Find where the given text appears and provide that cell's center as (X, Y) coordinate. 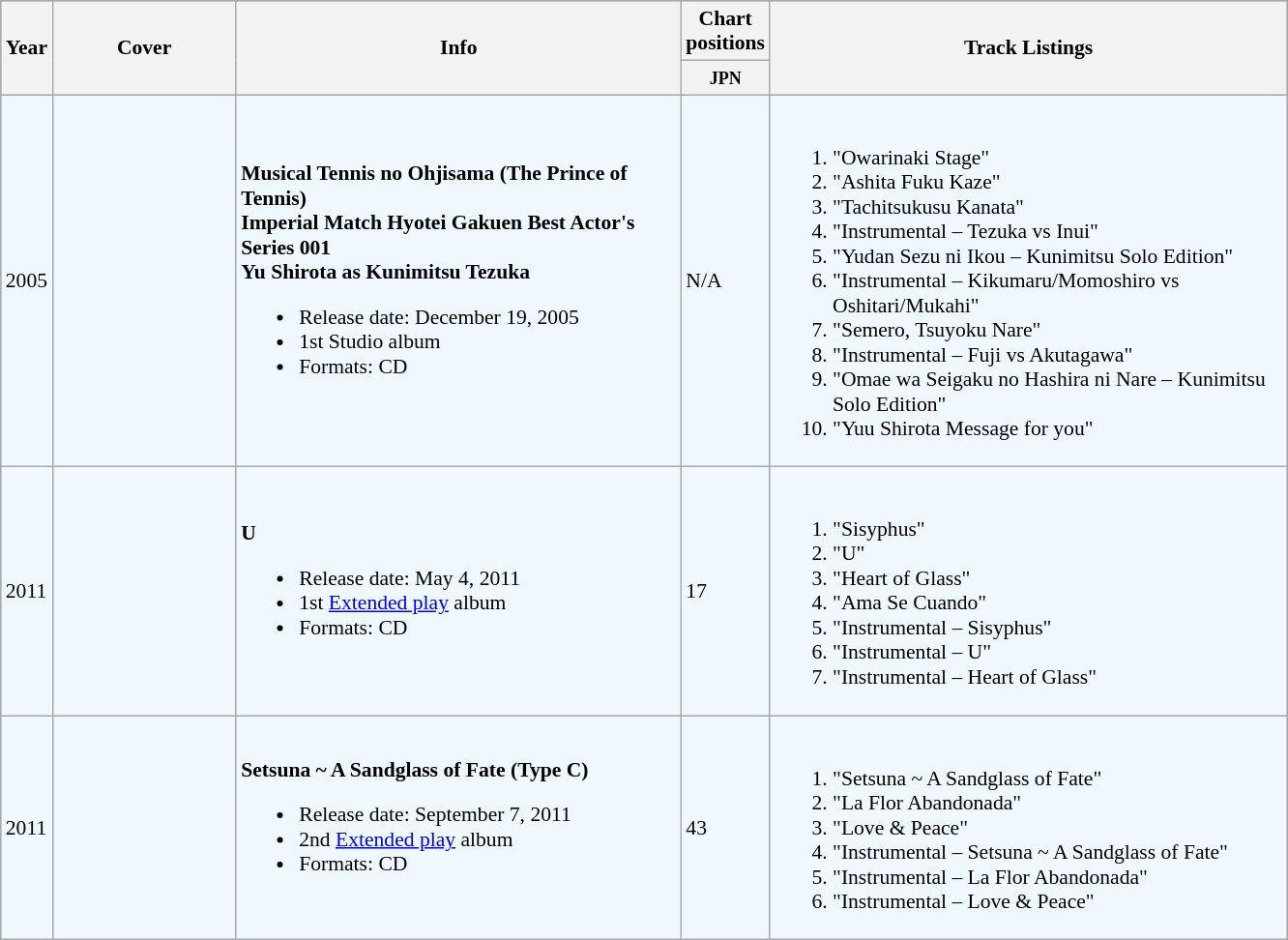
Chart positions (725, 31)
43 (725, 828)
Info (458, 48)
"Sisyphus""U""Heart of Glass""Ama Se Cuando""Instrumental – Sisyphus""Instrumental – U""Instrumental – Heart of Glass" (1029, 592)
Track Listings (1029, 48)
Year (27, 48)
2005 (27, 280)
Cover (144, 48)
17 (725, 592)
URelease date: May 4, 20111st Extended play albumFormats: CD (458, 592)
JPN (725, 77)
Setsuna ~ A Sandglass of Fate (Type C)Release date: September 7, 20112nd Extended play albumFormats: CD (458, 828)
N/A (725, 280)
